Capture the cell that displays the provided text and extract its (x, y) central coordinate. 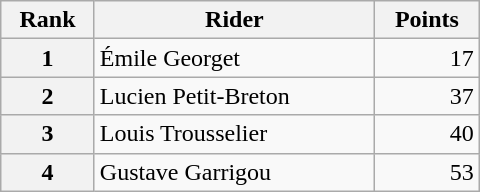
17 (428, 58)
3 (48, 134)
Louis Trousselier (234, 134)
4 (48, 172)
53 (428, 172)
Gustave Garrigou (234, 172)
Lucien Petit-Breton (234, 96)
Points (428, 20)
1 (48, 58)
Rider (234, 20)
Émile Georget (234, 58)
Rank (48, 20)
40 (428, 134)
2 (48, 96)
37 (428, 96)
